Return the (X, Y) coordinate for the center point of the cell that contains the specified text.  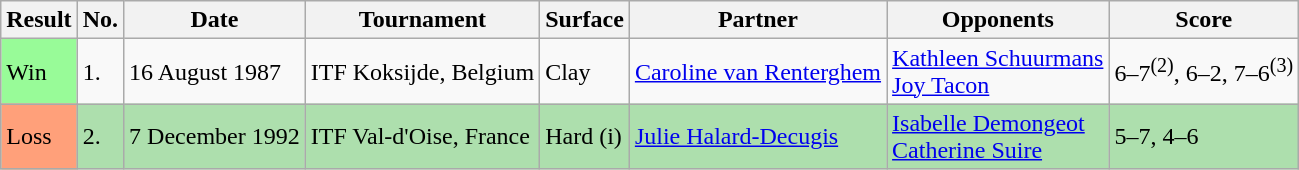
Score (1204, 20)
7 December 1992 (215, 136)
Surface (585, 20)
1. (100, 72)
Hard (i) (585, 136)
Julie Halard-Decugis (758, 136)
No. (100, 20)
5–7, 4–6 (1204, 136)
Date (215, 20)
Clay (585, 72)
Loss (39, 136)
Caroline van Renterghem (758, 72)
Win (39, 72)
Result (39, 20)
Isabelle Demongeot Catherine Suire (998, 136)
ITF Val-d'Oise, France (422, 136)
ITF Koksijde, Belgium (422, 72)
Opponents (998, 20)
Partner (758, 20)
Tournament (422, 20)
16 August 1987 (215, 72)
6–7(2), 6–2, 7–6(3) (1204, 72)
2. (100, 136)
Kathleen Schuurmans Joy Tacon (998, 72)
